Capture the cell that displays the provided text and extract its (X, Y) central coordinate. 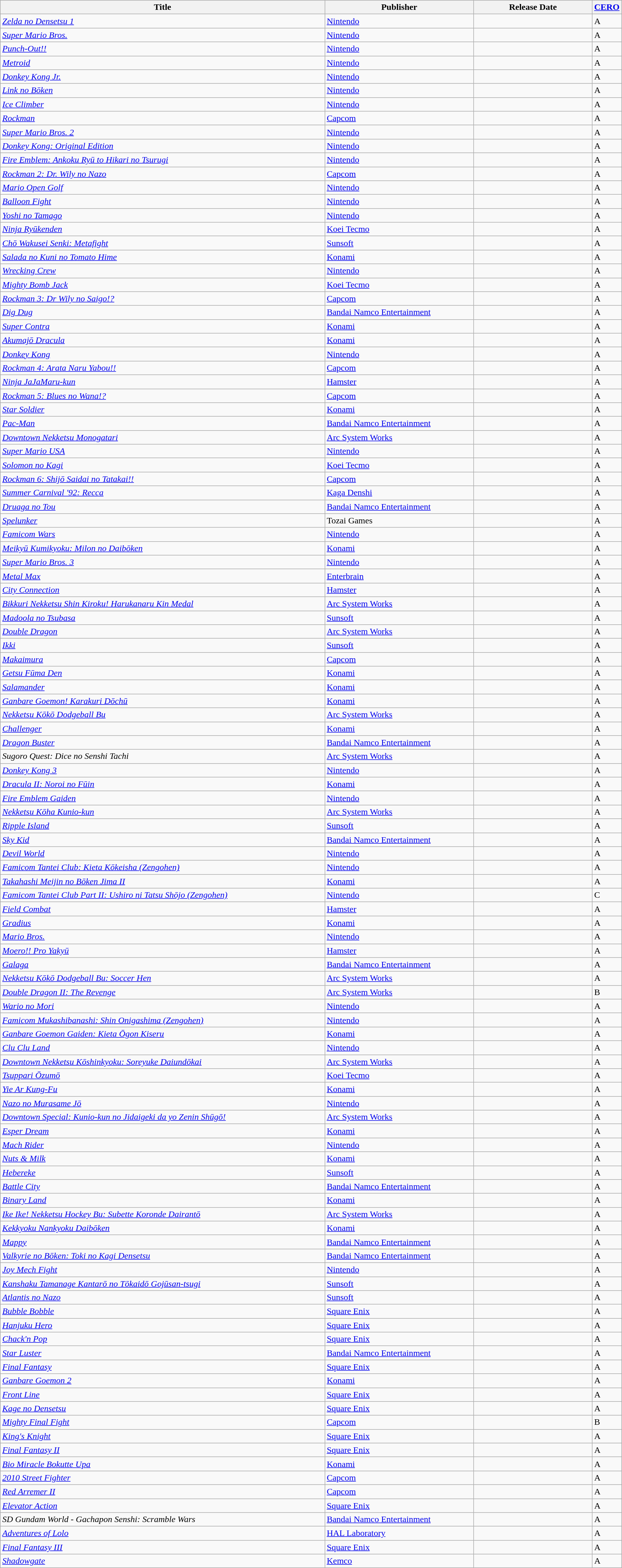
Battle City (163, 1186)
Super Mario Bros. 2 (163, 132)
Tsuppari Ōzumō (163, 1076)
Kekkyoku Nankyoku Daibōken (163, 1228)
Dragon Buster (163, 742)
Spelunker (163, 520)
Nuts & Milk (163, 1159)
C (607, 895)
Kemco (399, 1561)
Title (163, 7)
Super Mario Bros. 3 (163, 562)
Challenger (163, 729)
Publisher (399, 7)
Rockman 3: Dr Wily no Saigo!? (163, 299)
Clu Clu Land (163, 1048)
Super Mario USA (163, 451)
Yie Ar Kung-Fu (163, 1089)
Pac-Man (163, 424)
Star Soldier (163, 410)
Chō Wakusei Senki: Metafight (163, 243)
Nazo no Murasame Jō (163, 1103)
Gradius (163, 923)
Final Fantasy II (163, 1450)
Ganbare Goemon! Karakuri Dōchū (163, 701)
Zelda no Densetsu 1 (163, 21)
Rockman 2: Dr. Wily no Nazo (163, 174)
Fire Emblem: Ankoku Ryū to Hikari no Tsurugi (163, 160)
Famicom Tantei Club Part II: Ushiro ni Tatsu Shōjo (Zengohen) (163, 895)
Akumajō Dracula (163, 340)
Getsu Fūma Den (163, 673)
Hebereke (163, 1173)
Kanshaku Tamanage Kantarō no Tōkaidō Gojūsan-tsugi (163, 1283)
Tozai Games (399, 520)
Summer Carnival '92: Recca (163, 493)
Shadowgate (163, 1561)
SD Gundam World - Gachapon Senshi: Scramble Wars (163, 1520)
Dracula II: Noroi no Fūin (163, 784)
Esper Dream (163, 1131)
Donkey Kong 3 (163, 770)
Downtown Nekketsu Monogatari (163, 437)
Adventures of Lolo (163, 1533)
Downtown Special: Kunio-kun no Jidaigeki da yo Zenin Shūgō! (163, 1117)
Ice Climber (163, 104)
Enterbrain (399, 576)
Super Contra (163, 326)
Mighty Final Fight (163, 1422)
Takahashi Meijin no Bōken Jima II (163, 881)
Joy Mech Fight (163, 1269)
Link no Bōken (163, 90)
Mario Open Golf (163, 188)
Makaimura (163, 659)
Binary Land (163, 1200)
Metal Max (163, 576)
Salada no Kuni no Tomato Hime (163, 257)
Sugoro Quest: Dice no Senshi Tachi (163, 756)
Nekketsu Kōkō Dodgeball Bu (163, 715)
Meikyū Kumikyoku: Milon no Daibōken (163, 548)
Wrecking Crew (163, 271)
Hanjuku Hero (163, 1325)
Red Arremer II (163, 1491)
Kage no Densetsu (163, 1408)
Valkyrie no Bōken: Toki no Kagi Densetsu (163, 1256)
Druaga no Tou (163, 507)
Yoshi no Tamago (163, 215)
Sky Kid (163, 839)
Double Dragon II: The Revenge (163, 992)
Release Date (533, 7)
City Connection (163, 590)
Madoola no Tsubasa (163, 618)
Dig Dug (163, 312)
Ikki (163, 645)
Field Combat (163, 909)
Mighty Bomb Jack (163, 285)
Final Fantasy (163, 1367)
Punch-Out!! (163, 49)
Ripple Island (163, 826)
Chack'n Pop (163, 1339)
Moero!! Pro Yakyū (163, 951)
HAL Laboratory (399, 1533)
Atlantis no Nazo (163, 1298)
Salamander (163, 687)
Final Fantasy III (163, 1547)
2010 Street Fighter (163, 1478)
Ninja JaJaMaru-kun (163, 382)
Downtown Nekketsu Kōshinkyoku: Soreyuke Daiundōkai (163, 1062)
Famicom Tantei Club: Kieta Kōkeisha (Zengohen) (163, 867)
Ninja Ryūkenden (163, 229)
Bio Miracle Bokutte Upa (163, 1464)
Elevator Action (163, 1506)
Solomon no Kagi (163, 465)
CERO (607, 7)
Rockman 5: Blues no Wana!? (163, 395)
Donkey Kong Jr. (163, 77)
Mach Rider (163, 1145)
Nekketsu Kōha Kunio-kun (163, 812)
Donkey Kong (163, 354)
Rockman 6: Shijō Saidai no Tatakai!! (163, 479)
Famicom Mukashibanashi: Shin Onigashima (Zengohen) (163, 1020)
Kaga Denshi (399, 493)
Mappy (163, 1242)
Double Dragon (163, 632)
Super Mario Bros. (163, 35)
Mario Bros. (163, 937)
Donkey Kong: Original Edition (163, 146)
Star Luster (163, 1353)
Balloon Fight (163, 202)
Ike Ike! Nekketsu Hockey Bu: Subette Koronde Dairantō (163, 1214)
Devil World (163, 854)
King's Knight (163, 1436)
Bikkuri Nekketsu Shin Kiroku! Harukanaru Kin Medal (163, 604)
Nekketsu Kōkō Dodgeball Bu: Soccer Hen (163, 978)
Ganbare Goemon Gaiden: Kieta Ōgon Kiseru (163, 1034)
Galaga (163, 964)
Metroid (163, 63)
Rockman 4: Arata Naru Yabou!! (163, 368)
Front Line (163, 1395)
Wario no Mori (163, 1006)
Famicom Wars (163, 534)
Bubble Bobble (163, 1311)
Ganbare Goemon 2 (163, 1381)
Fire Emblem Gaiden (163, 798)
Rockman (163, 118)
